From the cell containing the given text, extract its center point as (x, y) coordinate. 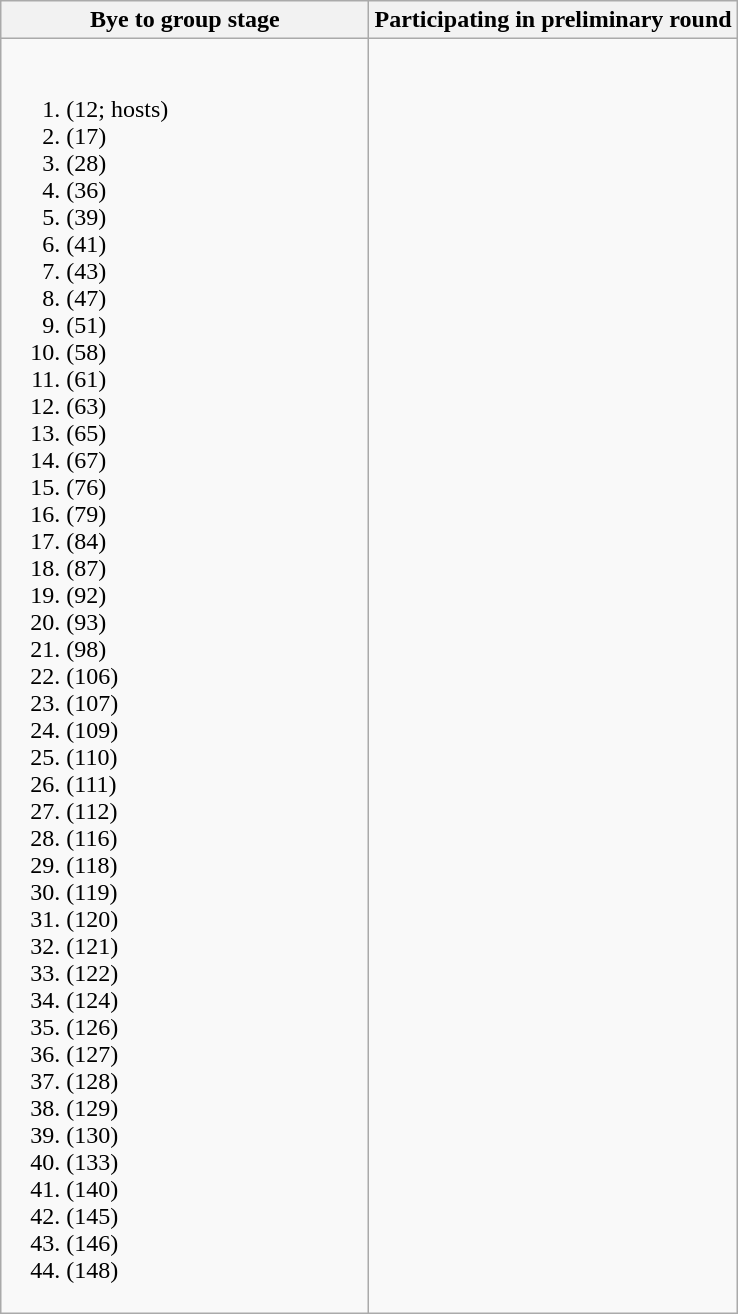
Bye to group stage (185, 20)
Participating in preliminary round (553, 20)
